From the cell containing the given text, extract its center point as (X, Y) coordinate. 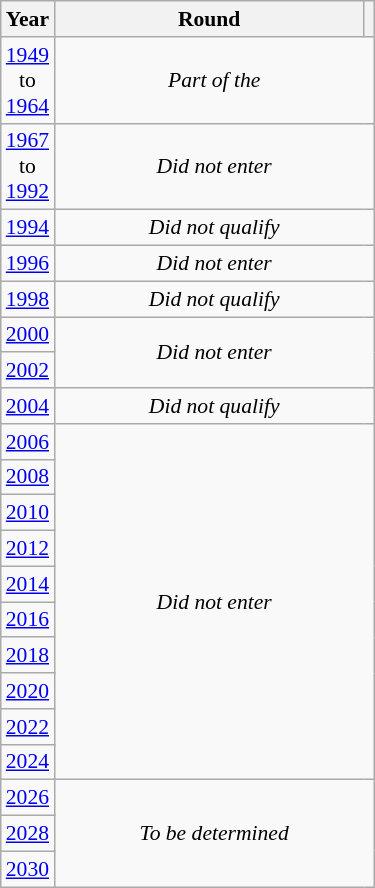
Round (209, 19)
2000 (28, 335)
2008 (28, 477)
2002 (28, 371)
2020 (28, 691)
Year (28, 19)
2026 (28, 798)
1996 (28, 264)
To be determined (214, 834)
2014 (28, 584)
1949to1964 (28, 80)
1998 (28, 299)
2030 (28, 869)
2012 (28, 549)
2024 (28, 762)
1994 (28, 228)
2010 (28, 513)
Part of the (214, 80)
2004 (28, 406)
2006 (28, 442)
2016 (28, 620)
1967to1992 (28, 166)
2028 (28, 834)
2018 (28, 656)
2022 (28, 727)
